Output the (X, Y) coordinate of the center of the cell containing the given text.  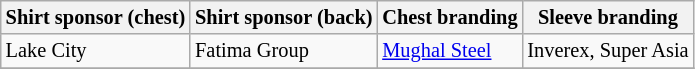
Shirt sponsor (back) (284, 17)
Shirt sponsor (chest) (96, 17)
Chest branding (450, 17)
Mughal Steel (450, 51)
Fatima Group (284, 51)
Sleeve branding (608, 17)
Inverex, Super Asia (608, 51)
Lake City (96, 51)
